Return (x, y) of the center of cell containing provided text 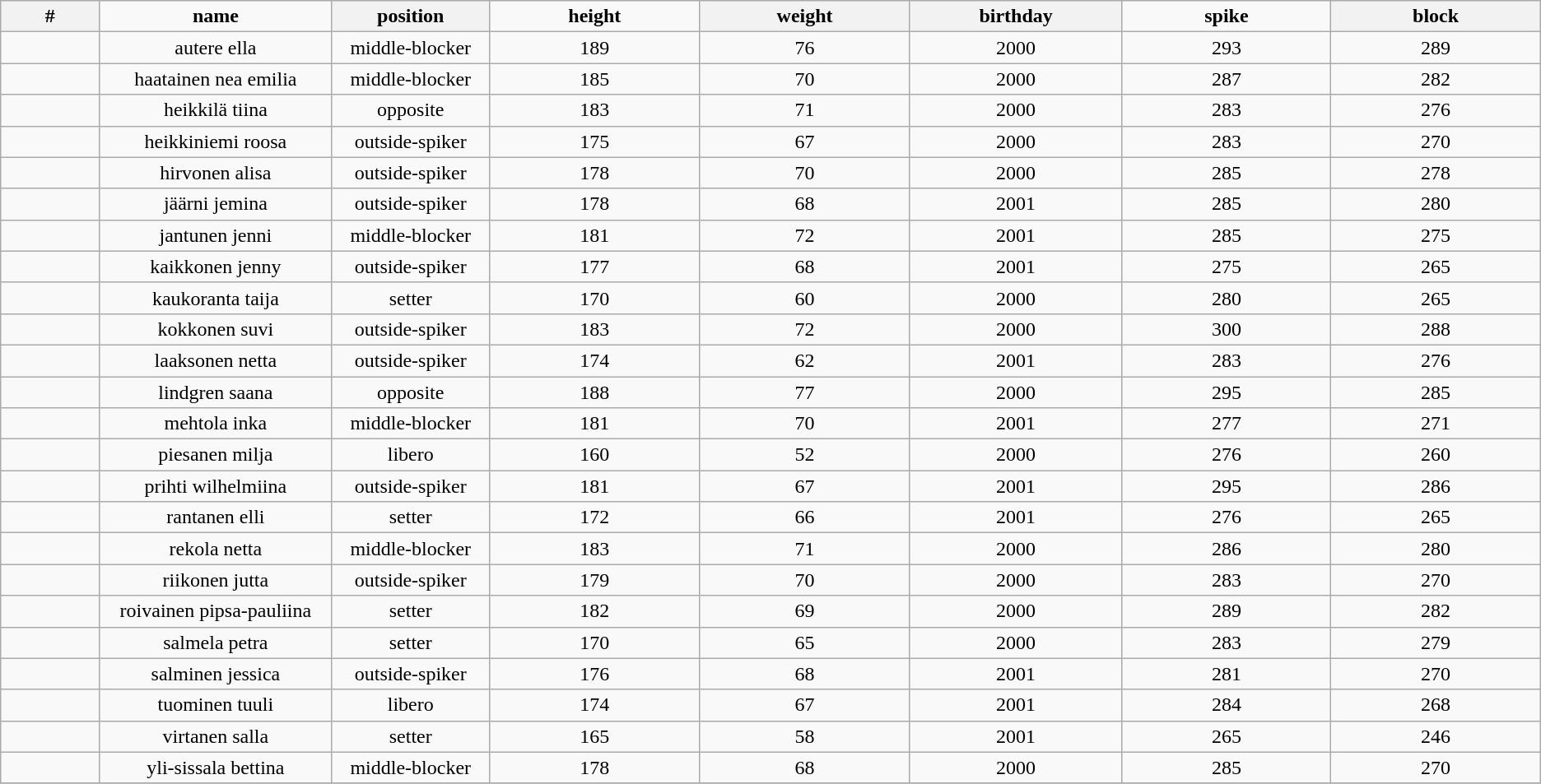
260 (1436, 455)
189 (594, 48)
65 (805, 643)
lindgren saana (216, 392)
69 (805, 611)
279 (1436, 643)
rantanen elli (216, 517)
177 (594, 267)
hirvonen alisa (216, 173)
heikkilä tiina (216, 110)
tuominen tuuli (216, 705)
mehtola inka (216, 424)
288 (1436, 329)
66 (805, 517)
weight (805, 16)
287 (1227, 79)
165 (594, 736)
virtanen salla (216, 736)
birthday (1016, 16)
jäärni jemina (216, 204)
172 (594, 517)
62 (805, 360)
salminen jessica (216, 674)
185 (594, 79)
kaukoranta taija (216, 298)
175 (594, 141)
246 (1436, 736)
haatainen nea emilia (216, 79)
182 (594, 611)
281 (1227, 674)
salmela petra (216, 643)
179 (594, 580)
284 (1227, 705)
piesanen milja (216, 455)
kokkonen suvi (216, 329)
293 (1227, 48)
188 (594, 392)
60 (805, 298)
271 (1436, 424)
roivainen pipsa-pauliina (216, 611)
300 (1227, 329)
277 (1227, 424)
rekola netta (216, 549)
52 (805, 455)
yli-sissala bettina (216, 768)
autere ella (216, 48)
position (411, 16)
prihti wilhelmiina (216, 486)
160 (594, 455)
block (1436, 16)
spike (1227, 16)
heikkiniemi roosa (216, 141)
laaksonen netta (216, 360)
58 (805, 736)
278 (1436, 173)
# (50, 16)
kaikkonen jenny (216, 267)
76 (805, 48)
77 (805, 392)
name (216, 16)
riikonen jutta (216, 580)
height (594, 16)
268 (1436, 705)
176 (594, 674)
jantunen jenni (216, 235)
